Return the [X, Y] coordinate for the center point of the cell that contains the specified text.  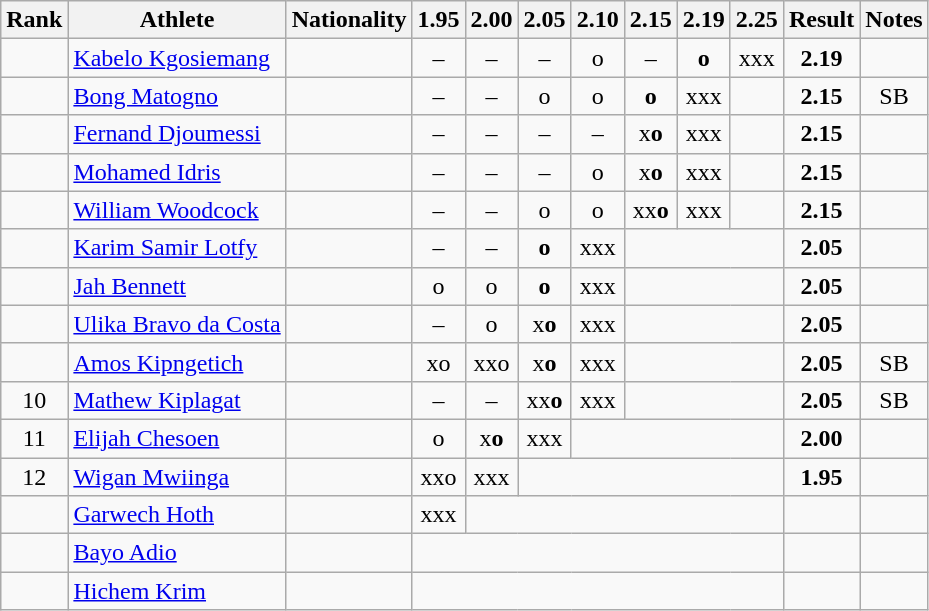
Nationality [349, 20]
Notes [894, 20]
Elijah Chesoen [177, 438]
Fernand Djoumessi [177, 134]
Ulika Bravo da Costa [177, 324]
Mohamed Idris [177, 172]
2.10 [598, 20]
2.25 [756, 20]
Bayo Adio [177, 553]
Wigan Mwiinga [177, 477]
Bong Matogno [177, 96]
11 [34, 438]
Result [821, 20]
William Woodcock [177, 210]
Hichem Krim [177, 591]
Karim Samir Lotfy [177, 248]
Kabelo Kgosiemang [177, 58]
12 [34, 477]
Jah Bennett [177, 286]
Mathew Kiplagat [177, 400]
Rank [34, 20]
10 [34, 400]
Amos Kipngetich [177, 362]
Garwech Hoth [177, 515]
Athlete [177, 20]
